Find where the given text appears and provide that cell's center as (x, y) coordinate. 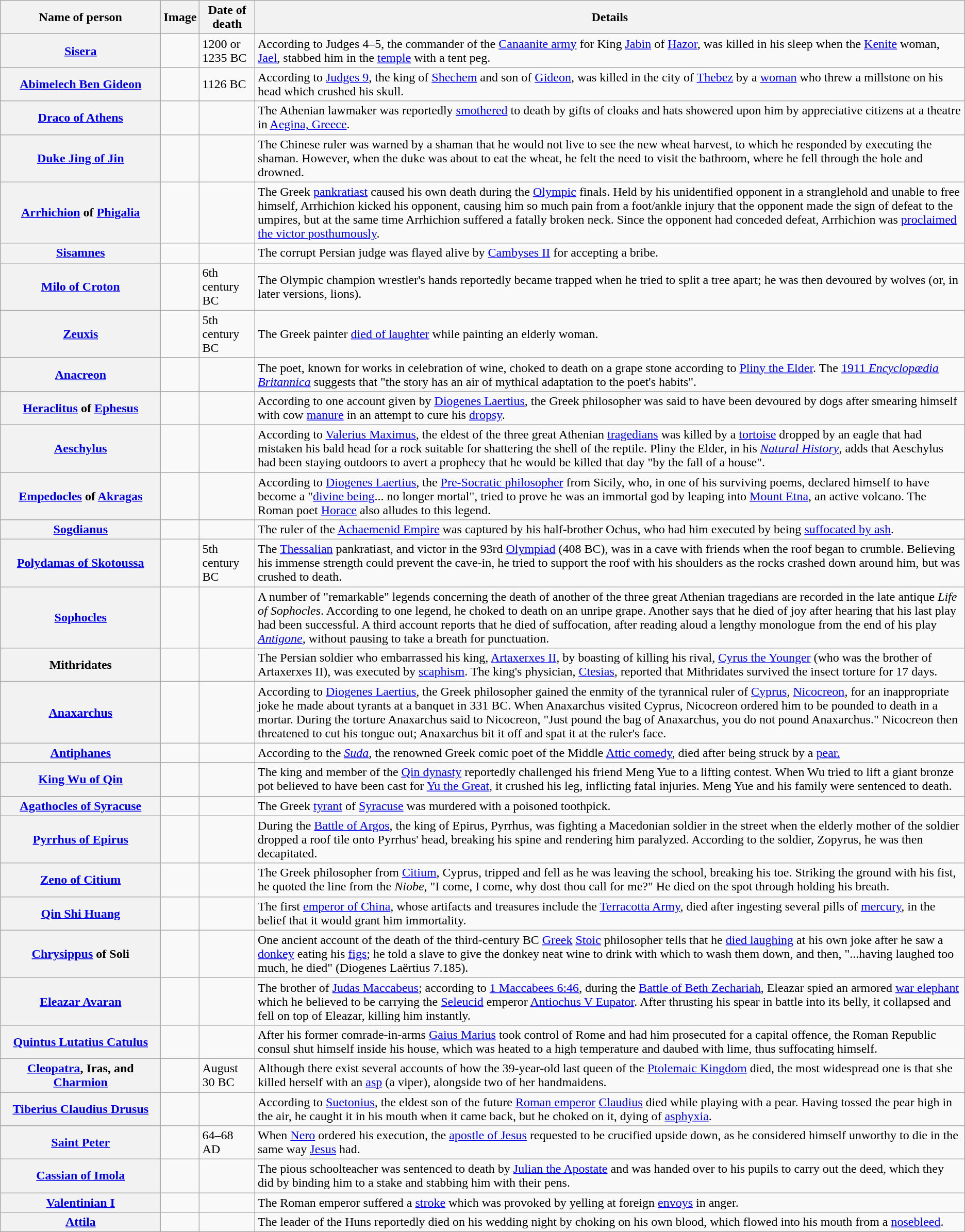
Anaxarchus (80, 712)
Empedocles of Akragas (80, 496)
6th century BC (227, 286)
Sophocles (80, 617)
Anacreon (80, 374)
Name of person (80, 18)
The ruler of the Achaemenid Empire was captured by his half-brother Ochus, who had him executed by being suffocated by ash. (609, 530)
Pyrrhus of Epirus (80, 839)
Valentinian I (80, 1203)
Qin Shi Huang (80, 913)
Tiberius Claudius Drusus (80, 1109)
Milo of Croton (80, 286)
Quintus Lutatius Catulus (80, 1042)
The Greek tyrant of Syracuse was murdered with a poisoned toothpick. (609, 806)
August 30 BC (227, 1075)
Zeno of Citium (80, 880)
Sisamnes (80, 253)
Image (180, 18)
Polydamas of Skotoussa (80, 563)
64–68 AD (227, 1143)
Mithridates (80, 665)
Cleopatra, Iras, and Charmion (80, 1075)
Antiphanes (80, 753)
Heraclitus of Ephesus (80, 408)
Details (609, 18)
Arrhichion of Phigalia (80, 212)
Duke Jing of Jin (80, 158)
Aeschylus (80, 448)
Sisera (80, 50)
Chrysippus of Soli (80, 954)
Saint Peter (80, 1143)
Sogdianus (80, 530)
1200 or 1235 BC (227, 50)
Draco of Athens (80, 117)
The leader of the Huns reportedly died on his wedding night by choking on his own blood, which flowed into his mouth from a nosebleed. (609, 1222)
According to the Suda, the renowned Greek comic poet of the Middle Attic comedy, died after being struck by a pear. (609, 753)
Abimelech Ben Gideon (80, 85)
Zeuxis (80, 334)
Cassian of Imola (80, 1176)
The Roman emperor suffered a stroke which was provoked by yelling at foreign envoys in anger. (609, 1203)
1126 BC (227, 85)
Attila (80, 1222)
Agathocles of Syracuse (80, 806)
King Wu of Qin (80, 779)
Eleazar Avaran (80, 1001)
Date of death (227, 18)
The corrupt Persian judge was flayed alive by Cambyses II for accepting a bribe. (609, 253)
The Greek painter died of laughter while painting an elderly woman. (609, 334)
